Find where the given text appears and provide that cell's center as [x, y] coordinate. 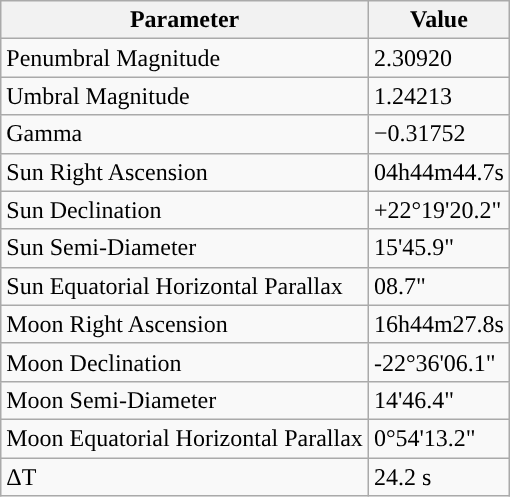
Moon Declination [185, 362]
−0.31752 [438, 134]
Sun Declination [185, 210]
Sun Equatorial Horizontal Parallax [185, 286]
+22°19'20.2" [438, 210]
ΔT [185, 477]
Penumbral Magnitude [185, 58]
Moon Equatorial Horizontal Parallax [185, 438]
Gamma [185, 134]
-22°36'06.1" [438, 362]
04h44m44.7s [438, 172]
1.24213 [438, 96]
Sun Semi-Diameter [185, 248]
Value [438, 20]
2.30920 [438, 58]
Moon Semi-Diameter [185, 400]
0°54'13.2" [438, 438]
24.2 s [438, 477]
Moon Right Ascension [185, 324]
15'45.9" [438, 248]
14'46.4" [438, 400]
Sun Right Ascension [185, 172]
Parameter [185, 20]
16h44m27.8s [438, 324]
Umbral Magnitude [185, 96]
08.7" [438, 286]
